Detect which cell encompasses the target text, then output its [X, Y] center coordinate. 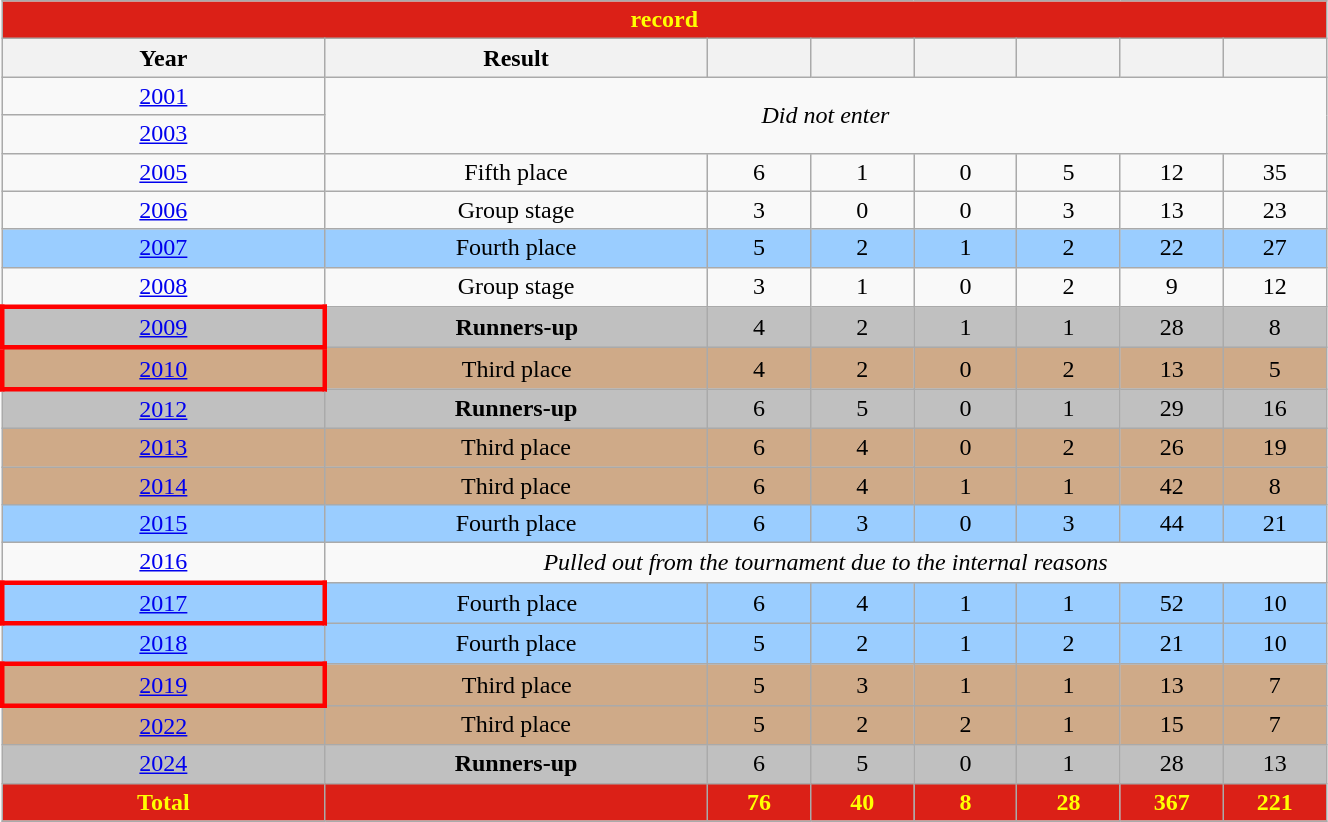
367 [1172, 802]
26 [1172, 447]
42 [1172, 485]
15 [1172, 725]
2006 [163, 210]
40 [862, 802]
Total [163, 802]
2014 [163, 485]
2016 [163, 563]
2015 [163, 524]
2001 [163, 96]
76 [760, 802]
2008 [163, 287]
2013 [163, 447]
16 [1274, 409]
2005 [163, 172]
27 [1274, 248]
2003 [163, 134]
Pulled out from the tournament due to the internal reasons [825, 563]
record [664, 20]
23 [1274, 210]
2009 [163, 328]
Year [163, 58]
29 [1172, 409]
44 [1172, 524]
22 [1172, 248]
52 [1172, 602]
2010 [163, 368]
2017 [163, 602]
Did not enter [825, 115]
2022 [163, 725]
2019 [163, 684]
19 [1274, 447]
2012 [163, 409]
9 [1172, 287]
221 [1274, 802]
Fifth place [516, 172]
Result [516, 58]
2024 [163, 764]
2007 [163, 248]
35 [1274, 172]
2018 [163, 644]
